Scan for the cell matching the given text and deliver its (x, y) coordinate at center. 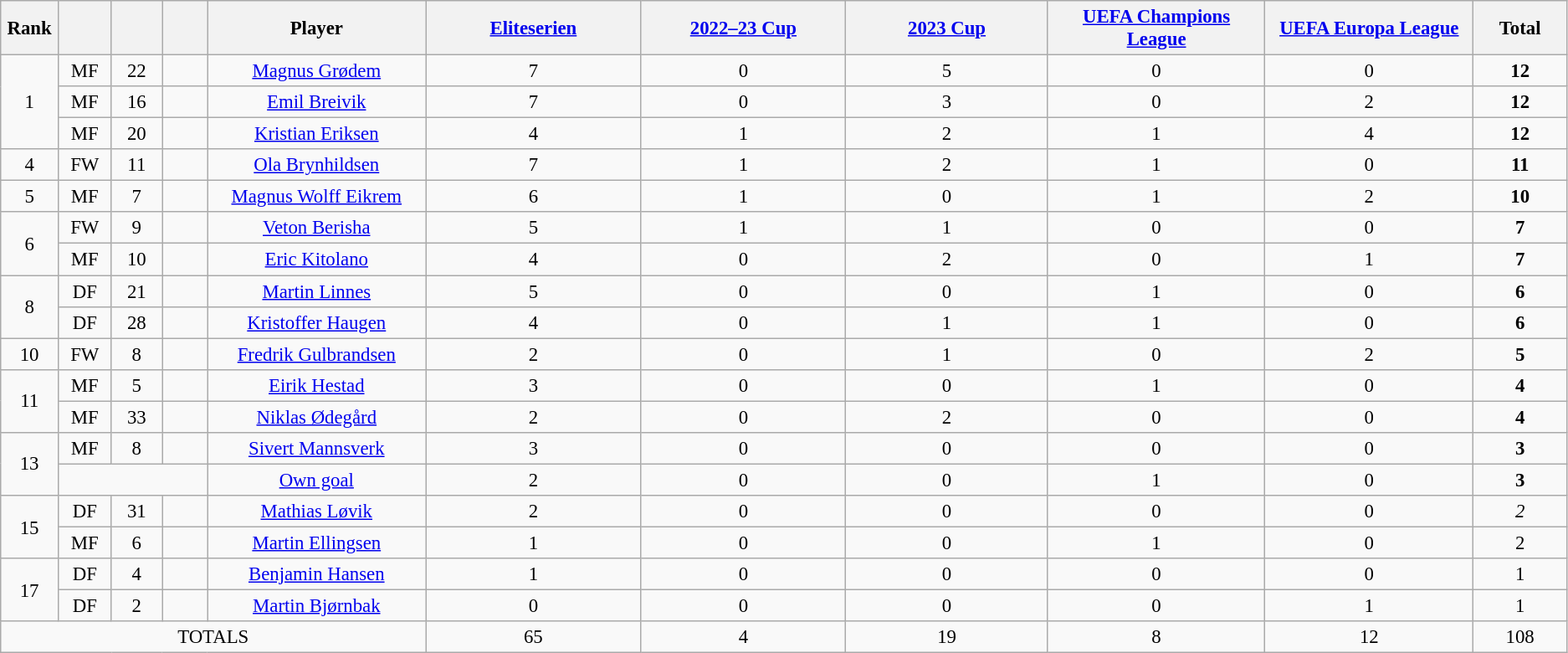
108 (1520, 637)
Eric Kitolano (316, 260)
Own goal (316, 480)
Mathias Løvik (316, 512)
Sivert Mannsverk (316, 449)
Niklas Ødegård (316, 417)
Rank (30, 28)
Martin Linnes (316, 291)
17 (30, 589)
Eliteserien (534, 28)
Martin Bjørnbak (316, 606)
Martin Ellingsen (316, 542)
UEFA Champions League (1156, 28)
21 (136, 291)
20 (136, 134)
Veton Berisha (316, 229)
Fredrik Gulbrandsen (316, 354)
31 (136, 512)
9 (136, 229)
UEFA Europa League (1369, 28)
Emil Breivik (316, 102)
Magnus Grødem (316, 71)
13 (30, 464)
2022–23 Cup (743, 28)
Ola Brynhildsen (316, 165)
Magnus Wolff Eikrem (316, 197)
Kristian Eriksen (316, 134)
Total (1520, 28)
Eirik Hestad (316, 385)
2023 Cup (947, 28)
TOTALS (213, 637)
Kristoffer Haugen (316, 322)
15 (30, 527)
16 (136, 102)
Player (316, 28)
22 (136, 71)
19 (947, 637)
Benjamin Hansen (316, 574)
33 (136, 417)
28 (136, 322)
65 (534, 637)
